Search for the cell housing the specified text and yield its (x, y) center coordinate. 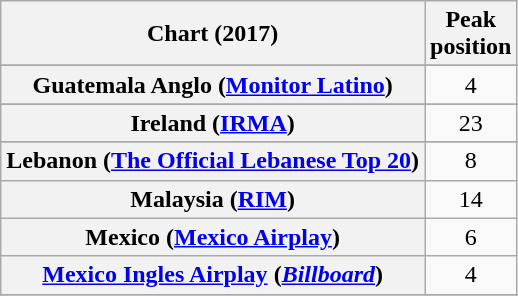
Mexico Ingles Airplay (Billboard) (213, 275)
8 (471, 161)
Chart (2017) (213, 34)
Mexico (Mexico Airplay) (213, 237)
23 (471, 123)
Peakposition (471, 34)
Malaysia (RIM) (213, 199)
14 (471, 199)
6 (471, 237)
Guatemala Anglo (Monitor Latino) (213, 85)
Ireland (IRMA) (213, 123)
Lebanon (The Official Lebanese Top 20) (213, 161)
